Return the [X, Y] coordinate for the center point of the cell that contains the specified text.  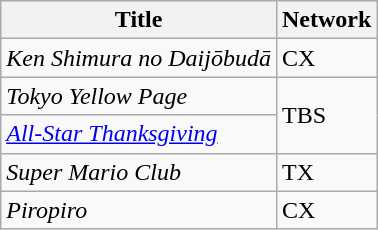
Super Mario Club [139, 172]
Network [326, 20]
Ken Shimura no Daijōbudā [139, 58]
TBS [326, 115]
All-Star Thanksgiving [139, 134]
Tokyo Yellow Page [139, 96]
Piropiro [139, 210]
Title [139, 20]
TX [326, 172]
